Scan for the cell matching the given text and deliver its (x, y) coordinate at center. 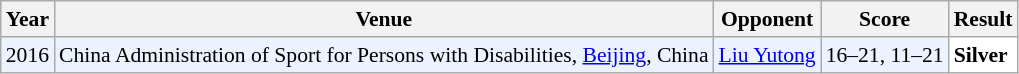
Liu Yutong (768, 55)
Score (885, 19)
Year (28, 19)
Opponent (768, 19)
China Administration of Sport for Persons with Disabilities, Beijing, China (384, 55)
2016 (28, 55)
Silver (984, 55)
16–21, 11–21 (885, 55)
Result (984, 19)
Venue (384, 19)
